Locate the cell with the specified text and output its (x, y) center coordinate. 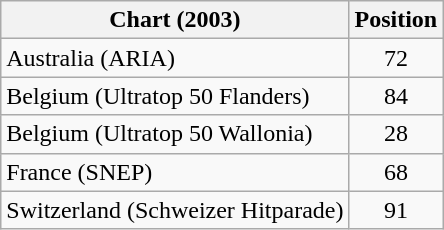
Chart (2003) (175, 20)
France (SNEP) (175, 172)
91 (396, 210)
Belgium (Ultratop 50 Wallonia) (175, 134)
28 (396, 134)
Belgium (Ultratop 50 Flanders) (175, 96)
72 (396, 58)
84 (396, 96)
68 (396, 172)
Switzerland (Schweizer Hitparade) (175, 210)
Australia (ARIA) (175, 58)
Position (396, 20)
